Search for the cell housing the specified text and yield its [X, Y] center coordinate. 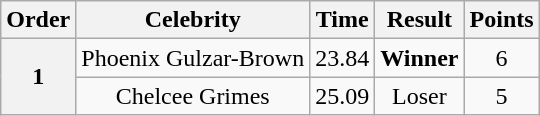
Result [420, 20]
Chelcee Grimes [193, 96]
1 [38, 77]
Time [342, 20]
23.84 [342, 58]
Phoenix Gulzar-Brown [193, 58]
6 [502, 58]
Celebrity [193, 20]
25.09 [342, 96]
Winner [420, 58]
Loser [420, 96]
5 [502, 96]
Points [502, 20]
Order [38, 20]
